Provide the [x, y] coordinate of the cell's center where the given text is located.  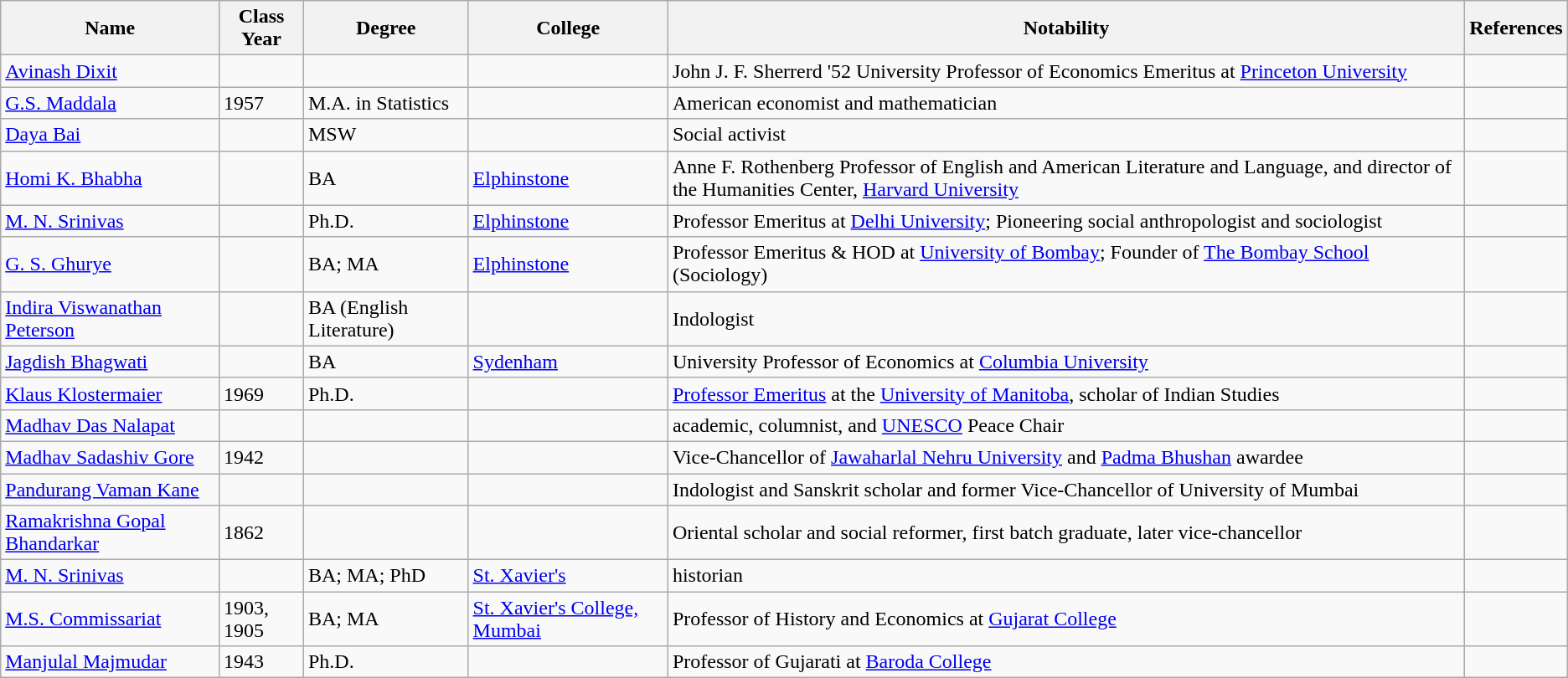
Notability [1065, 28]
Professor Emeritus at Delhi University; Pioneering social anthropologist and sociologist [1065, 221]
Anne F. Rothenberg Professor of English and American Literature and Language, and director of the Humanities Center, Harvard University [1065, 177]
Pandurang Vaman Kane [111, 490]
MSW [385, 135]
Madhav Das Nalapat [111, 425]
ClassYear [261, 28]
St. Xavier's College, Mumbai [568, 619]
1957 [261, 103]
M.S. Commissariat [111, 619]
Professor Emeritus & HOD at University of Bombay; Founder of The Bombay School (Sociology) [1065, 265]
M.A. in Statistics [385, 103]
Social activist [1065, 135]
American economist and mathematician [1065, 103]
References [1516, 28]
St. Xavier's [568, 576]
Indira Viswanathan Peterson [111, 318]
Homi K. Bhabha [111, 177]
Manjulal Majmudar [111, 662]
Avinash Dixit [111, 71]
Name [111, 28]
Vice-Chancellor of Jawaharlal Nehru University and Padma Bhushan awardee [1065, 457]
Ramakrishna Gopal Bhandarkar [111, 532]
Madhav Sadashiv Gore [111, 457]
BA; MA; PhD [385, 576]
1903, 1905 [261, 619]
University Professor of Economics at Columbia University [1065, 362]
Klaus Klostermaier [111, 393]
1969 [261, 393]
1862 [261, 532]
academic, columnist, and UNESCO Peace Chair [1065, 425]
G.S. Maddala [111, 103]
G. S. Ghurye [111, 265]
Sydenham [568, 362]
College [568, 28]
Jagdish Bhagwati [111, 362]
1942 [261, 457]
Professor of Gujarati at Baroda College [1065, 662]
Indologist [1065, 318]
Professor Emeritus at the University of Manitoba, scholar of Indian Studies [1065, 393]
Professor of History and Economics at Gujarat College [1065, 619]
historian [1065, 576]
John J. F. Sherrerd '52 University Professor of Economics Emeritus at Princeton University [1065, 71]
Indologist and Sanskrit scholar and former Vice-Chancellor of University of Mumbai [1065, 490]
1943 [261, 662]
Daya Bai [111, 135]
BA (English Literature) [385, 318]
Degree [385, 28]
Oriental scholar and social reformer, first batch graduate, later vice-chancellor [1065, 532]
